Determine the (x, y) coordinate at the center of the cell enclosing the given text.  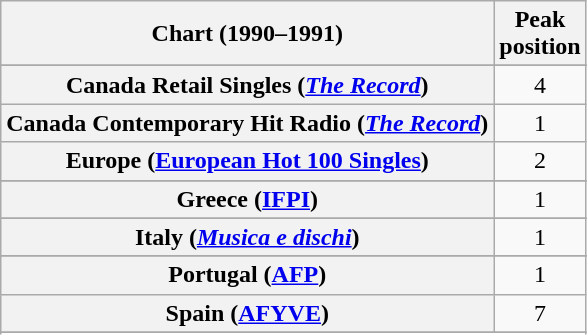
Spain (AFYVE) (248, 313)
Greece (IFPI) (248, 199)
Europe (European Hot 100 Singles) (248, 161)
Portugal (AFP) (248, 275)
Canada Contemporary Hit Radio (The Record) (248, 123)
Italy (Musica e dischi) (248, 237)
Chart (1990–1991) (248, 34)
Canada Retail Singles (The Record) (248, 85)
2 (540, 161)
Peakposition (540, 34)
4 (540, 85)
7 (540, 313)
